Locate the cell with the specified text and output its [X, Y] center coordinate. 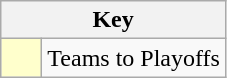
Key [114, 20]
Teams to Playoffs [134, 58]
